Find where the given text appears and provide that cell's center as (X, Y) coordinate. 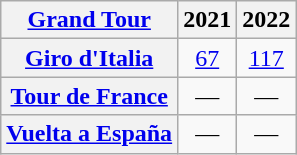
Vuelta a España (90, 134)
2022 (266, 20)
117 (266, 58)
Grand Tour (90, 20)
67 (208, 58)
Tour de France (90, 96)
2021 (208, 20)
Giro d'Italia (90, 58)
